Capture the cell that displays the provided text and extract its (x, y) central coordinate. 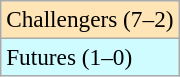
Futures (1–0) (90, 57)
Challengers (7–2) (90, 19)
